For the text-containing cell, return its midpoint in [x, y] coordinate format. 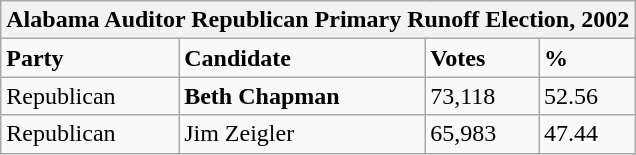
Party [90, 58]
52.56 [587, 96]
65,983 [482, 134]
Alabama Auditor Republican Primary Runoff Election, 2002 [318, 20]
% [587, 58]
Votes [482, 58]
Candidate [302, 58]
47.44 [587, 134]
Jim Zeigler [302, 134]
Beth Chapman [302, 96]
73,118 [482, 96]
